Return [X, Y] of the center of cell containing provided text 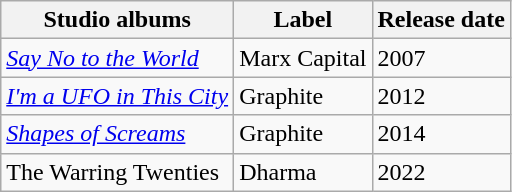
I'm a UFO in This City [118, 96]
Studio albums [118, 20]
Shapes of Screams [118, 134]
Marx Capital [303, 58]
2012 [441, 96]
2014 [441, 134]
Say No to the World [118, 58]
2022 [441, 172]
The Warring Twenties [118, 172]
Release date [441, 20]
Dharma [303, 172]
2007 [441, 58]
Label [303, 20]
